From the cell containing the given text, extract its center point as (x, y) coordinate. 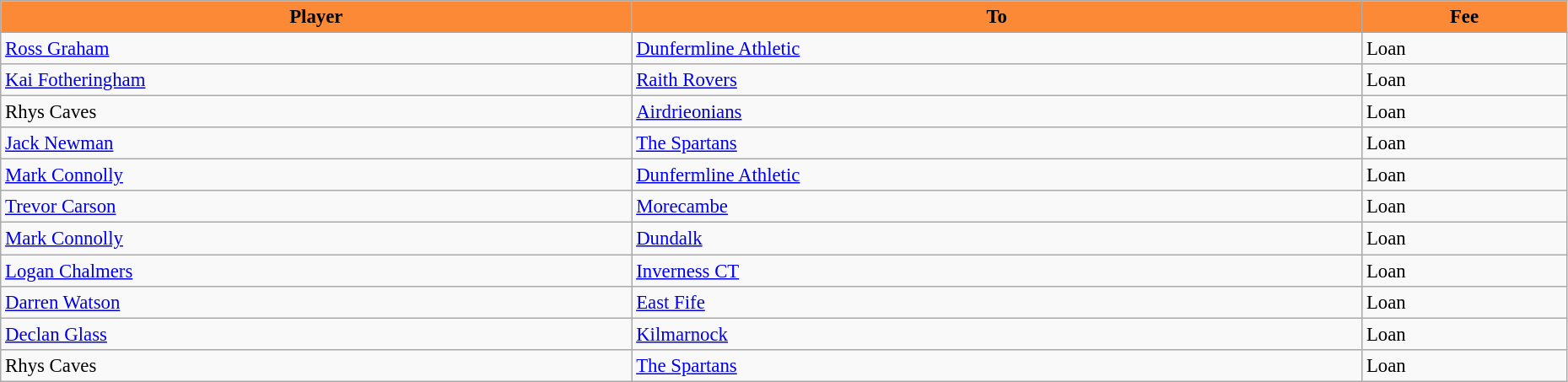
To (997, 17)
Trevor Carson (316, 207)
Kai Fotheringham (316, 80)
Declan Glass (316, 334)
Kilmarnock (997, 334)
Jack Newman (316, 143)
Player (316, 17)
Dundalk (997, 239)
Logan Chalmers (316, 271)
East Fife (997, 302)
Inverness CT (997, 271)
Raith Rovers (997, 80)
Airdrieonians (997, 112)
Darren Watson (316, 302)
Morecambe (997, 207)
Ross Graham (316, 49)
Fee (1464, 17)
